Scan for the cell matching the given text and deliver its (x, y) coordinate at center. 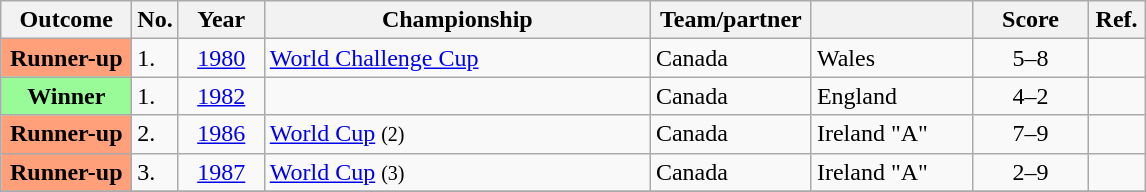
England (892, 96)
7–9 (1030, 134)
World Cup (2) (457, 134)
1986 (221, 134)
Score (1030, 20)
No. (155, 20)
Wales (892, 58)
World Challenge Cup (457, 58)
1982 (221, 96)
World Cup (3) (457, 172)
Team/partner (730, 20)
2. (155, 134)
3. (155, 172)
4–2 (1030, 96)
2–9 (1030, 172)
Championship (457, 20)
5–8 (1030, 58)
Outcome (66, 20)
1987 (221, 172)
Winner (66, 96)
1980 (221, 58)
Ref. (1117, 20)
Year (221, 20)
